Determine the (x, y) coordinate at the center of the cell enclosing the given text.  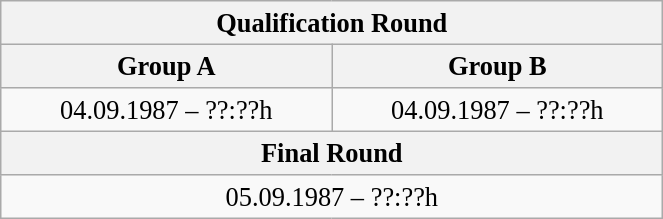
Group B (498, 66)
Final Round (332, 153)
05.09.1987 – ??:??h (332, 197)
Qualification Round (332, 22)
Group A (166, 66)
